Determine the [x, y] coordinate at the center of the cell enclosing the given text.  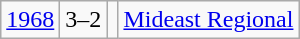
3–2 [84, 20]
Mideast Regional [208, 20]
1968 [30, 20]
